Output the [X, Y] coordinate of the center of the cell containing the given text.  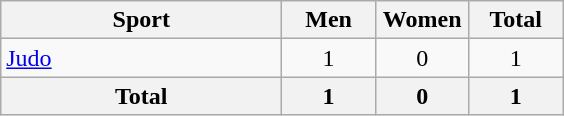
Women [422, 20]
Men [329, 20]
Judo [142, 58]
Sport [142, 20]
